Return [x, y] of the center of cell containing provided text 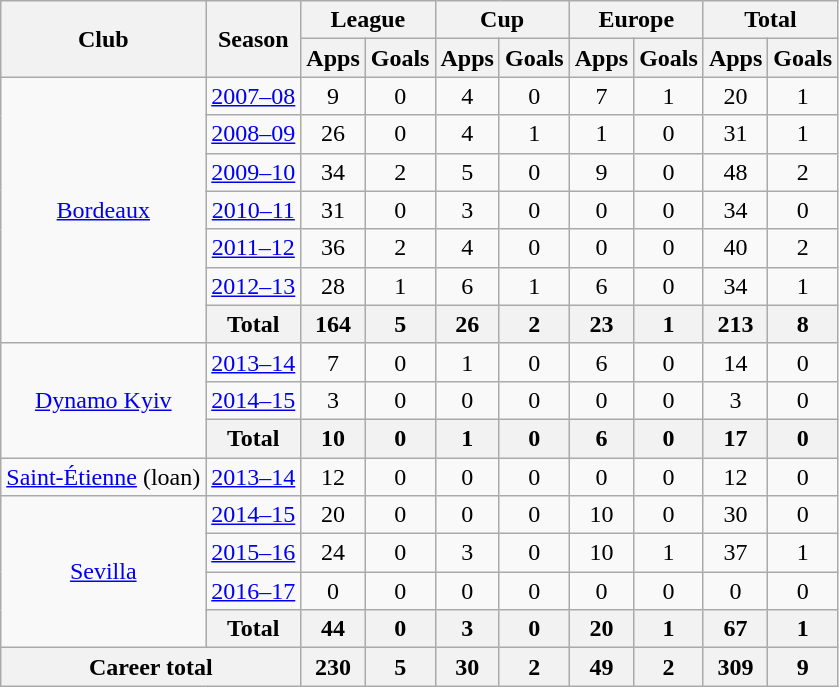
44 [333, 629]
49 [601, 667]
Sevilla [104, 572]
Saint-Étienne (loan) [104, 477]
8 [803, 324]
213 [735, 324]
Europe [636, 20]
67 [735, 629]
2007–08 [254, 96]
14 [735, 362]
36 [333, 248]
309 [735, 667]
164 [333, 324]
37 [735, 553]
2008–09 [254, 134]
2012–13 [254, 286]
28 [333, 286]
40 [735, 248]
24 [333, 553]
230 [333, 667]
23 [601, 324]
2015–16 [254, 553]
Career total [151, 667]
Club [104, 39]
Season [254, 39]
Dynamo Kyiv [104, 400]
2010–11 [254, 210]
17 [735, 438]
Cup [502, 20]
Bordeaux [104, 210]
2009–10 [254, 172]
2011–12 [254, 248]
League [368, 20]
48 [735, 172]
2016–17 [254, 591]
